Detect which cell encompasses the target text, then output its [x, y] center coordinate. 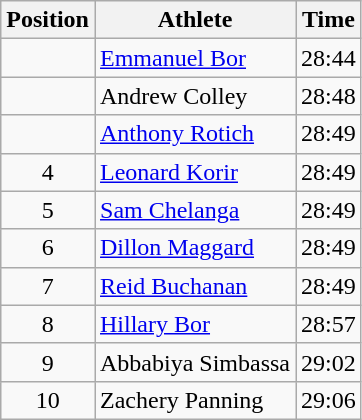
29:06 [329, 400]
Hillary Bor [194, 324]
Position [48, 20]
28:48 [329, 96]
Reid Buchanan [194, 286]
Leonard Korir [194, 172]
10 [48, 400]
Anthony Rotich [194, 134]
Dillon Maggard [194, 248]
Zachery Panning [194, 400]
7 [48, 286]
9 [48, 362]
Athlete [194, 20]
Abbabiya Simbassa [194, 362]
Sam Chelanga [194, 210]
28:57 [329, 324]
Time [329, 20]
8 [48, 324]
Emmanuel Bor [194, 58]
6 [48, 248]
29:02 [329, 362]
5 [48, 210]
Andrew Colley [194, 96]
28:44 [329, 58]
4 [48, 172]
